Detect which cell encompasses the target text, then output its (x, y) center coordinate. 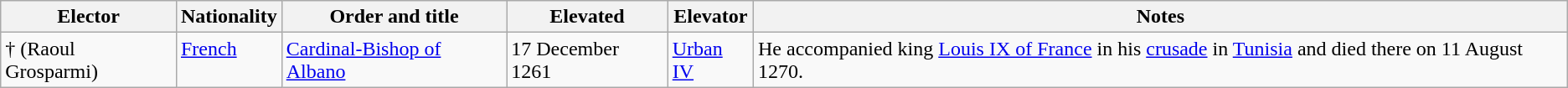
Notes (1160, 17)
Elevator (710, 17)
Nationality (229, 17)
French (229, 60)
17 December 1261 (587, 60)
Order and title (394, 17)
Elector (89, 17)
Cardinal-Bishop of Albano (394, 60)
Elevated (587, 17)
He accompanied king Louis IX of France in his crusade in Tunisia and died there on 11 August 1270. (1160, 60)
Urban IV (710, 60)
† (Raoul Grosparmi) (89, 60)
